Detect which cell encompasses the target text, then output its (X, Y) center coordinate. 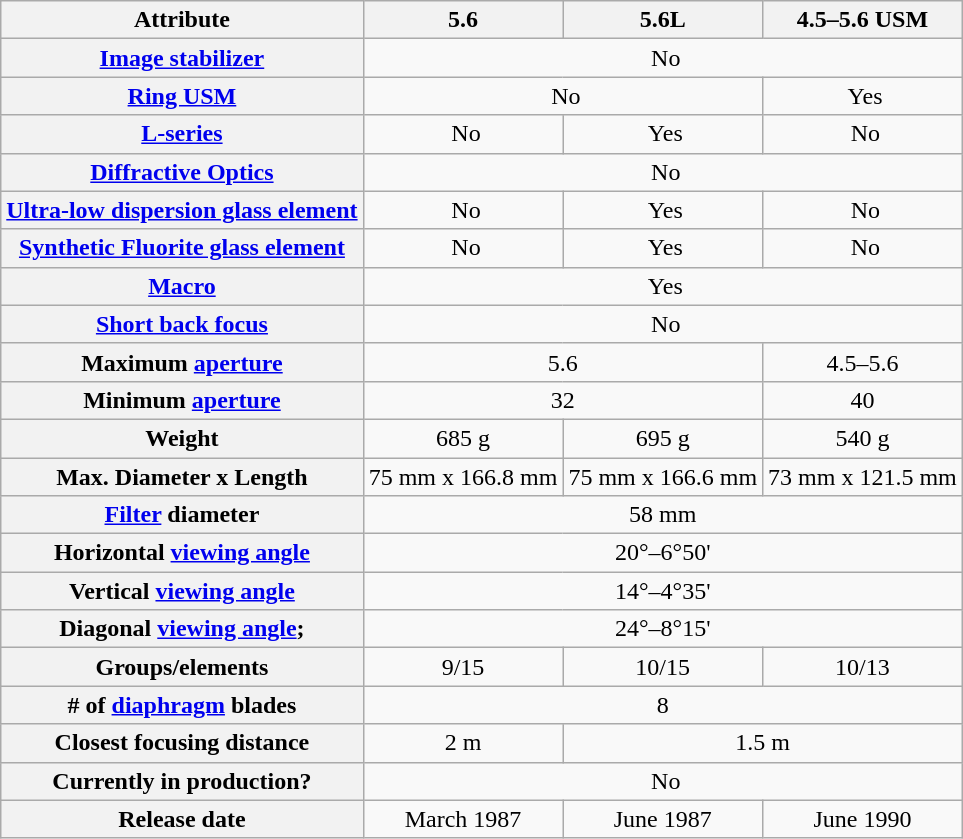
73 mm x 121.5 mm (863, 477)
Image stabilizer (182, 58)
Synthetic Fluorite glass element (182, 248)
June 1990 (863, 819)
June 1987 (663, 819)
24°–8°15' (662, 629)
20°–6°50' (662, 553)
Attribute (182, 20)
Macro (182, 286)
Minimum aperture (182, 400)
Max. Diameter x Length (182, 477)
10/13 (863, 667)
Groups/elements (182, 667)
9/15 (463, 667)
Release date (182, 819)
Maximum aperture (182, 362)
March 1987 (463, 819)
# of diaphragm blades (182, 705)
L-series (182, 134)
Closest focusing distance (182, 743)
58 mm (662, 515)
1.5 m (762, 743)
Diffractive Optics (182, 172)
Horizontal viewing angle (182, 553)
Ring USM (182, 96)
40 (863, 400)
Ultra-low dispersion glass element (182, 210)
Vertical viewing angle (182, 591)
32 (562, 400)
2 m (463, 743)
Diagonal viewing angle; (182, 629)
Short back focus (182, 324)
695 g (663, 438)
4.5–5.6 (863, 362)
4.5–5.6 USM (863, 20)
Weight (182, 438)
14°–4°35' (662, 591)
8 (662, 705)
Currently in production? (182, 781)
540 g (863, 438)
75 mm x 166.6 mm (663, 477)
75 mm x 166.8 mm (463, 477)
5.6L (663, 20)
685 g (463, 438)
Filter diameter (182, 515)
10/15 (663, 667)
